Determine the [X, Y] coordinate at the center of the cell enclosing the given text.  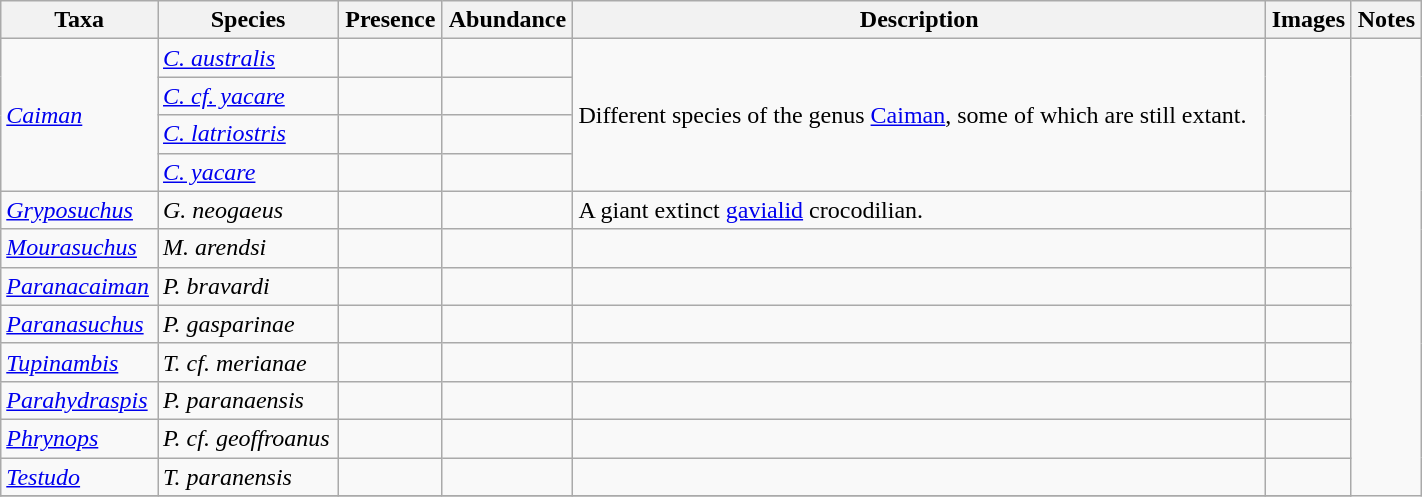
P. gasparinae [248, 324]
Description [919, 20]
Caiman [80, 115]
P. bravardi [248, 286]
A giant extinct gavialid crocodilian. [919, 210]
C. australis [248, 58]
T. paranensis [248, 477]
Phrynops [80, 438]
Paranasuchus [80, 324]
T. cf. merianae [248, 362]
C. yacare [248, 172]
Taxa [80, 20]
Mourasuchus [80, 248]
Different species of the genus Caiman, some of which are still extant. [919, 115]
Species [248, 20]
Images [1308, 20]
Abundance [508, 20]
P. cf. geoffroanus [248, 438]
P. paranaensis [248, 400]
Tupinambis [80, 362]
G. neogaeus [248, 210]
C. latriostris [248, 134]
M. arendsi [248, 248]
Gryposuchus [80, 210]
Parahydraspis [80, 400]
Notes [1386, 20]
Paranacaiman [80, 286]
Testudo [80, 477]
C. cf. yacare [248, 96]
Presence [390, 20]
